For the text-containing cell, return its midpoint in (X, Y) coordinate format. 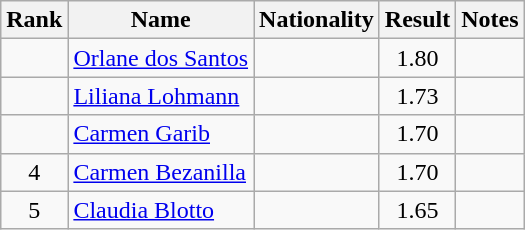
1.80 (417, 58)
Orlane dos Santos (161, 58)
Result (417, 20)
1.73 (417, 96)
Claudia Blotto (161, 210)
Nationality (317, 20)
Rank (34, 20)
Liliana Lohmann (161, 96)
1.65 (417, 210)
Carmen Garib (161, 134)
Name (161, 20)
5 (34, 210)
Notes (490, 20)
4 (34, 172)
Carmen Bezanilla (161, 172)
